Return [X, Y] of the center of cell containing provided text 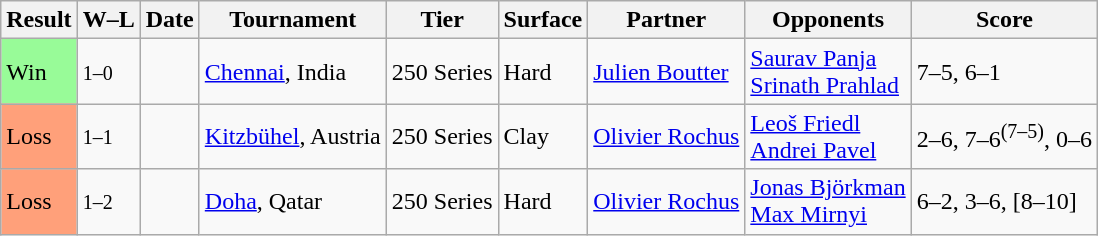
Clay [543, 136]
Date [170, 20]
1–2 [108, 202]
1–1 [108, 136]
Julien Boutter [666, 72]
Kitzbühel, Austria [292, 136]
Tournament [292, 20]
Tier [442, 20]
Saurav Panja Srinath Prahlad [828, 72]
Partner [666, 20]
1–0 [108, 72]
6–2, 3–6, [8–10] [1004, 202]
W–L [108, 20]
Result [39, 20]
Jonas Björkman Max Mirnyi [828, 202]
Score [1004, 20]
Leoš Friedl Andrei Pavel [828, 136]
Chennai, India [292, 72]
7–5, 6–1 [1004, 72]
Doha, Qatar [292, 202]
Surface [543, 20]
Win [39, 72]
Opponents [828, 20]
2–6, 7–6(7–5), 0–6 [1004, 136]
